Detect which cell encompasses the target text, then output its [x, y] center coordinate. 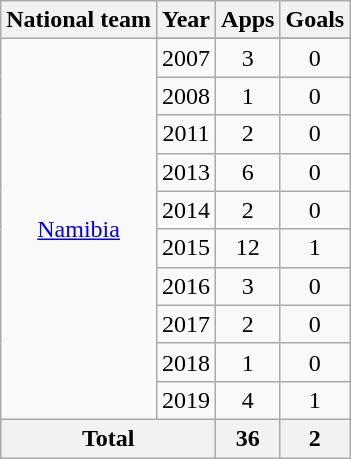
Goals [315, 20]
36 [248, 438]
Year [186, 20]
2008 [186, 96]
2014 [186, 210]
2018 [186, 362]
Namibia [79, 230]
2013 [186, 172]
6 [248, 172]
2016 [186, 286]
2019 [186, 400]
12 [248, 248]
Apps [248, 20]
2017 [186, 324]
2007 [186, 58]
National team [79, 20]
4 [248, 400]
Total [108, 438]
2015 [186, 248]
2011 [186, 134]
